Determine the [x, y] coordinate at the center of the cell enclosing the given text.  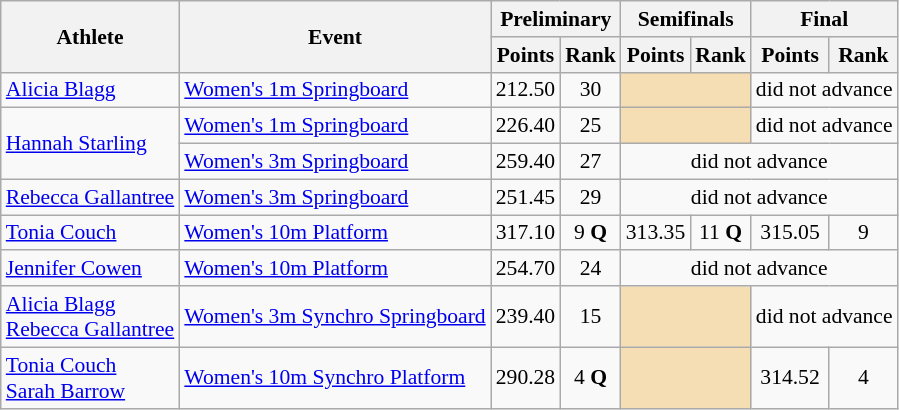
11 Q [720, 233]
4 Q [590, 378]
Athlete [90, 36]
259.40 [526, 162]
Women's 10m Synchro Platform [334, 378]
9 Q [590, 233]
30 [590, 90]
25 [590, 126]
Event [334, 36]
15 [590, 316]
212.50 [526, 90]
Final [824, 19]
254.70 [526, 269]
226.40 [526, 126]
315.05 [790, 233]
Tonia CouchSarah Barrow [90, 378]
251.45 [526, 197]
239.40 [526, 316]
290.28 [526, 378]
313.35 [656, 233]
317.10 [526, 233]
Alicia Blagg [90, 90]
Hannah Starling [90, 144]
Jennifer Cowen [90, 269]
24 [590, 269]
Semifinals [686, 19]
Women's 3m Synchro Springboard [334, 316]
Preliminary [556, 19]
4 [863, 378]
Tonia Couch [90, 233]
314.52 [790, 378]
27 [590, 162]
9 [863, 233]
29 [590, 197]
Rebecca Gallantree [90, 197]
Alicia BlaggRebecca Gallantree [90, 316]
